Detect which cell encompasses the target text, then output its (x, y) center coordinate. 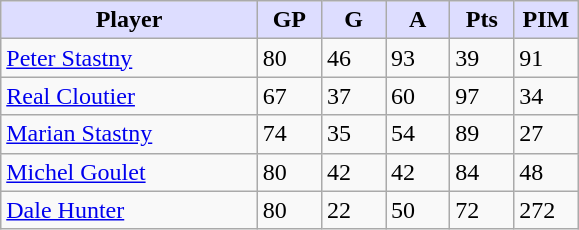
Pts (482, 20)
67 (289, 96)
48 (546, 172)
Dale Hunter (130, 210)
Real Cloutier (130, 96)
Michel Goulet (130, 172)
27 (546, 134)
Player (130, 20)
37 (353, 96)
50 (418, 210)
89 (482, 134)
84 (482, 172)
35 (353, 134)
272 (546, 210)
93 (418, 58)
Peter Stastny (130, 58)
60 (418, 96)
46 (353, 58)
Marian Stastny (130, 134)
74 (289, 134)
91 (546, 58)
A (418, 20)
34 (546, 96)
54 (418, 134)
G (353, 20)
GP (289, 20)
22 (353, 210)
72 (482, 210)
97 (482, 96)
39 (482, 58)
PIM (546, 20)
